Locate the cell with the specified text and output its [X, Y] center coordinate. 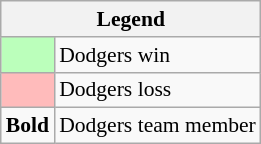
Dodgers team member [158, 126]
Bold [28, 126]
Dodgers loss [158, 90]
Dodgers win [158, 55]
Legend [131, 19]
